For the text-containing cell, return its midpoint in (X, Y) coordinate format. 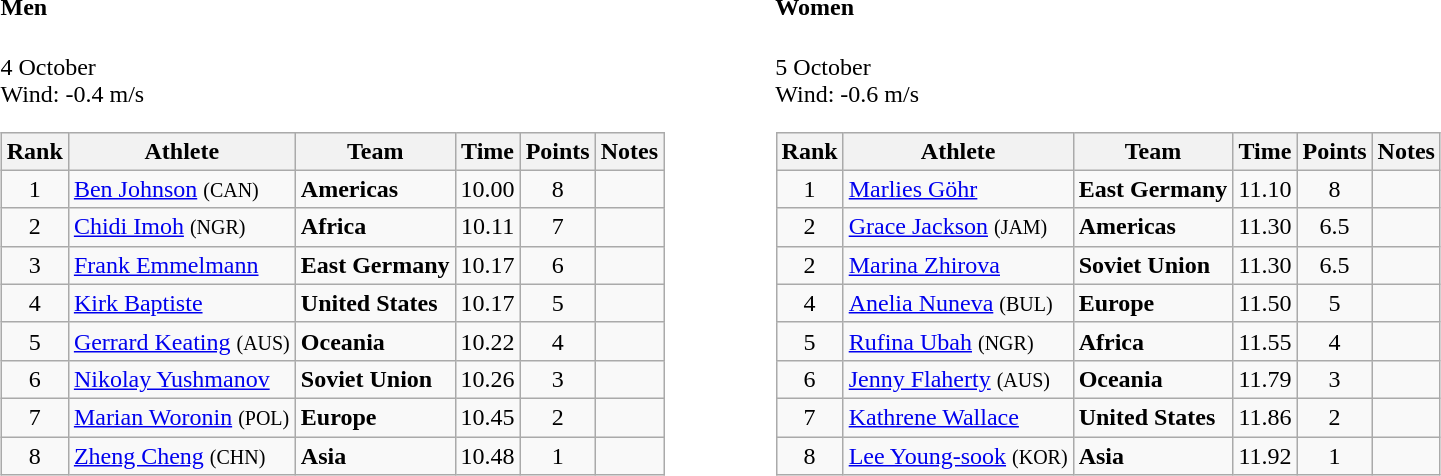
Rufina Ubah (NGR) (958, 341)
10.22 (488, 341)
Frank Emmelmann (182, 265)
Jenny Flaherty (AUS) (958, 379)
Zheng Cheng (CHN) (182, 456)
11.79 (1265, 379)
11.10 (1265, 189)
Lee Young-sook (KOR) (958, 456)
Marina Zhirova (958, 265)
11.92 (1265, 456)
10.11 (488, 227)
Marlies Göhr (958, 189)
Nikolay Yushmanov (182, 379)
10.00 (488, 189)
Grace Jackson (JAM) (958, 227)
Marian Woronin (POL) (182, 417)
Ben Johnson (CAN) (182, 189)
Gerrard Keating (AUS) (182, 341)
10.26 (488, 379)
10.48 (488, 456)
11.55 (1265, 341)
11.50 (1265, 303)
10.45 (488, 417)
Kathrene Wallace (958, 417)
Anelia Nuneva (BUL) (958, 303)
11.86 (1265, 417)
Kirk Baptiste (182, 303)
Chidi Imoh (NGR) (182, 227)
